Pinpoint the cell where the given text exists, returning its [x, y] midpoint coordinate. 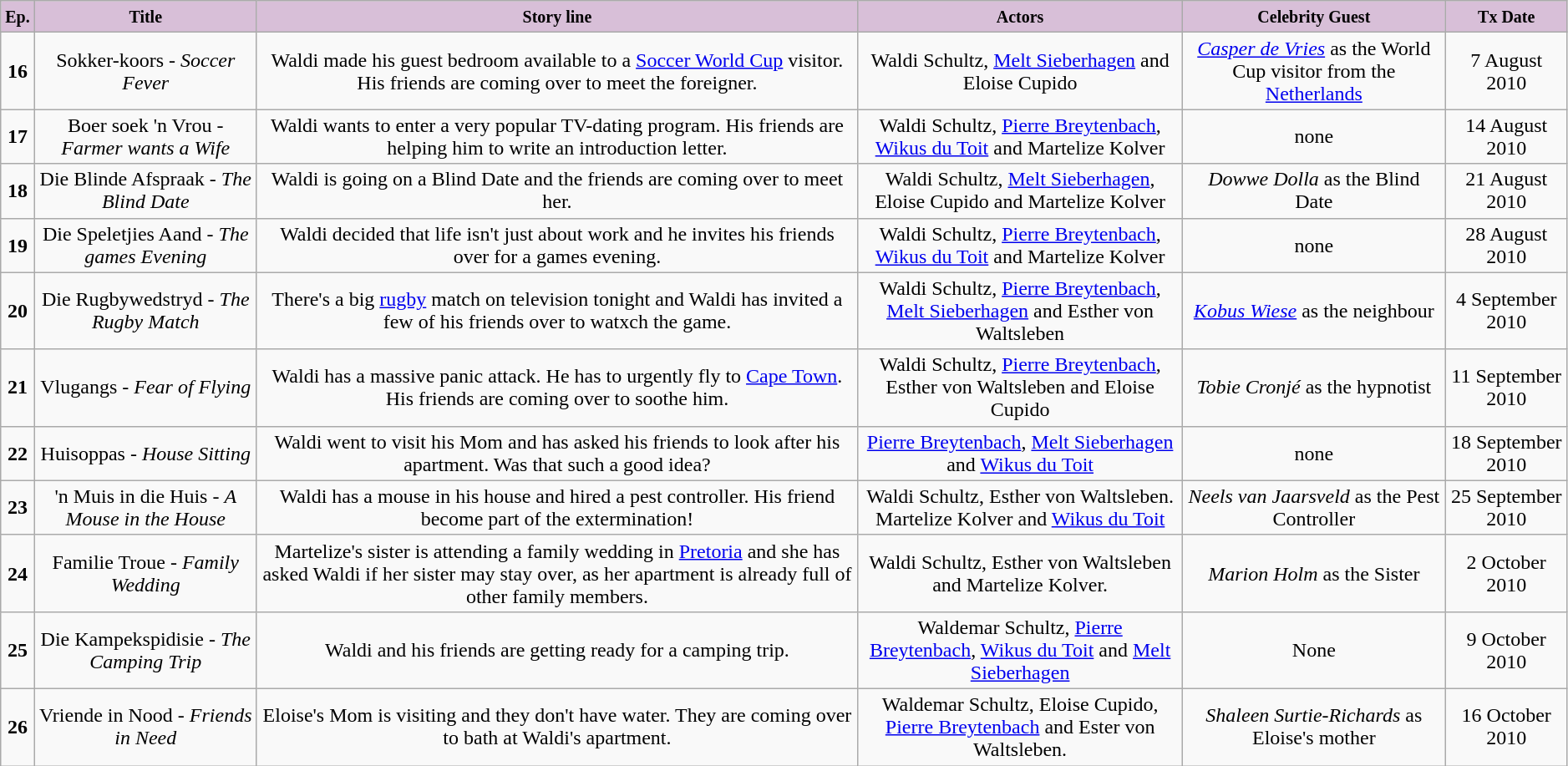
Waldi Schultz, Pierre Breytenbach, Melt Sieberhagen and Esther von Waltsleben [1021, 311]
Casper de Vries as the World Cup visitor from the Netherlands [1315, 71]
Die Rugbywedstryd - The Rugby Match [145, 311]
Waldi Schultz, Melt Sieberhagen and Eloise Cupido [1021, 71]
Shaleen Surtie-Richards as Eloise's mother [1315, 727]
Sokker-koors - Soccer Fever [145, 71]
4 September 2010 [1506, 311]
Ep. [18, 17]
Waldi Schultz, Esther von Waltsleben. Martelize Kolver and Wikus du Toit [1021, 508]
24 [18, 573]
Vriende in Nood - Friends in Need [145, 727]
Huisoppas - House Sitting [145, 453]
Neels van Jaarsveld as the Pest Controller [1315, 508]
Die Kampekspidisie - The Camping Trip [145, 650]
18 September 2010 [1506, 453]
22 [18, 453]
Waldi and his friends are getting ready for a camping trip. [556, 650]
Eloise's Mom is visiting and they don't have water. They are coming over to bath at Waldi's apartment. [556, 727]
Waldi has a mouse in his house and hired a pest controller. His friend become part of the extermination! [556, 508]
Die Speletjies Aand - The games Evening [145, 246]
Waldi has a massive panic attack. He has to urgently fly to Cape Town. His friends are coming over to soothe him. [556, 388]
Waldemar Schultz, Pierre Breytenbach, Wikus du Toit and Melt Sieberhagen [1021, 650]
25 September 2010 [1506, 508]
There's a big rugby match on television tonight and Waldi has invited a few of his friends over to watxch the game. [556, 311]
Waldi decided that life isn't just about work and he invites his friends over for a games evening. [556, 246]
Boer soek 'n Vrou - Farmer wants a Wife [145, 137]
21 August 2010 [1506, 190]
Tobie Cronjé as the hypnotist [1315, 388]
9 October 2010 [1506, 650]
11 September 2010 [1506, 388]
17 [18, 137]
Waldi wants to enter a very popular TV-dating program. His friends are helping him to write an introduction letter. [556, 137]
16 October 2010 [1506, 727]
Kobus Wiese as the neighbour [1315, 311]
25 [18, 650]
Story line [556, 17]
2 October 2010 [1506, 573]
Waldi is going on a Blind Date and the friends are coming over to meet her. [556, 190]
None [1315, 650]
Marion Holm as the Sister [1315, 573]
Waldi made his guest bedroom available to a Soccer World Cup visitor. His friends are coming over to meet the foreigner. [556, 71]
14 August 2010 [1506, 137]
Waldi went to visit his Mom and has asked his friends to look after his apartment. Was that such a good idea? [556, 453]
26 [18, 727]
Pierre Breytenbach, Melt Sieberhagen and Wikus du Toit [1021, 453]
23 [18, 508]
20 [18, 311]
Tx Date [1506, 17]
Actors [1021, 17]
16 [18, 71]
Title [145, 17]
Waldemar Schultz, Eloise Cupido, Pierre Breytenbach and Ester von Waltsleben. [1021, 727]
Familie Troue - Family Wedding [145, 573]
Waldi Schultz, Esther von Waltsleben and Martelize Kolver. [1021, 573]
Waldi Schultz, Pierre Breytenbach, Esther von Waltsleben and Eloise Cupido [1021, 388]
21 [18, 388]
Waldi Schultz, Melt Sieberhagen, Eloise Cupido and Martelize Kolver [1021, 190]
'n Muis in die Huis - A Mouse in the House [145, 508]
7 August 2010 [1506, 71]
28 August 2010 [1506, 246]
Vlugangs - Fear of Flying [145, 388]
Dowwe Dolla as the Blind Date [1315, 190]
Die Blinde Afspraak - The Blind Date [145, 190]
19 [18, 246]
18 [18, 190]
Celebrity Guest [1315, 17]
